Detect which cell encompasses the target text, then output its [X, Y] center coordinate. 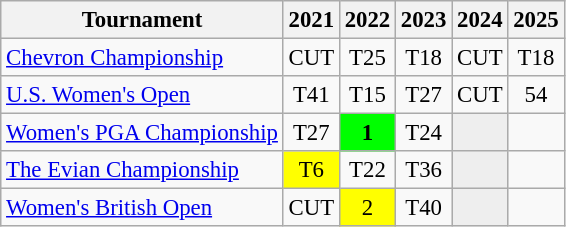
T22 [367, 170]
Women's PGA Championship [142, 133]
2024 [480, 20]
T24 [424, 133]
T6 [311, 170]
Women's British Open [142, 208]
The Evian Championship [142, 170]
T41 [311, 95]
Chevron Championship [142, 58]
U.S. Women's Open [142, 95]
T40 [424, 208]
2022 [367, 20]
2025 [536, 20]
T15 [367, 95]
T36 [424, 170]
Tournament [142, 20]
54 [536, 95]
1 [367, 133]
T25 [367, 58]
2021 [311, 20]
2 [367, 208]
2023 [424, 20]
